Scan for the cell matching the given text and deliver its (x, y) coordinate at center. 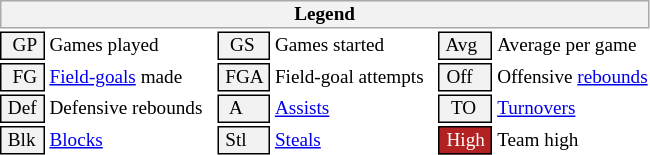
Games played (131, 46)
Games started (354, 46)
Avg (466, 46)
Turnovers (573, 108)
Defensive rebounds (131, 108)
Field-goal attempts (354, 77)
Legend (324, 14)
Blk (22, 140)
Team high (573, 140)
GS (244, 46)
Average per game (573, 46)
Def (22, 108)
High (466, 140)
A (244, 108)
FG (22, 77)
TO (466, 108)
Blocks (131, 140)
Field-goals made (131, 77)
FGA (244, 77)
Off (466, 77)
Steals (354, 140)
Offensive rebounds (573, 77)
GP (22, 46)
Assists (354, 108)
Stl (244, 140)
